Pinpoint the cell where the given text exists, returning its (x, y) midpoint coordinate. 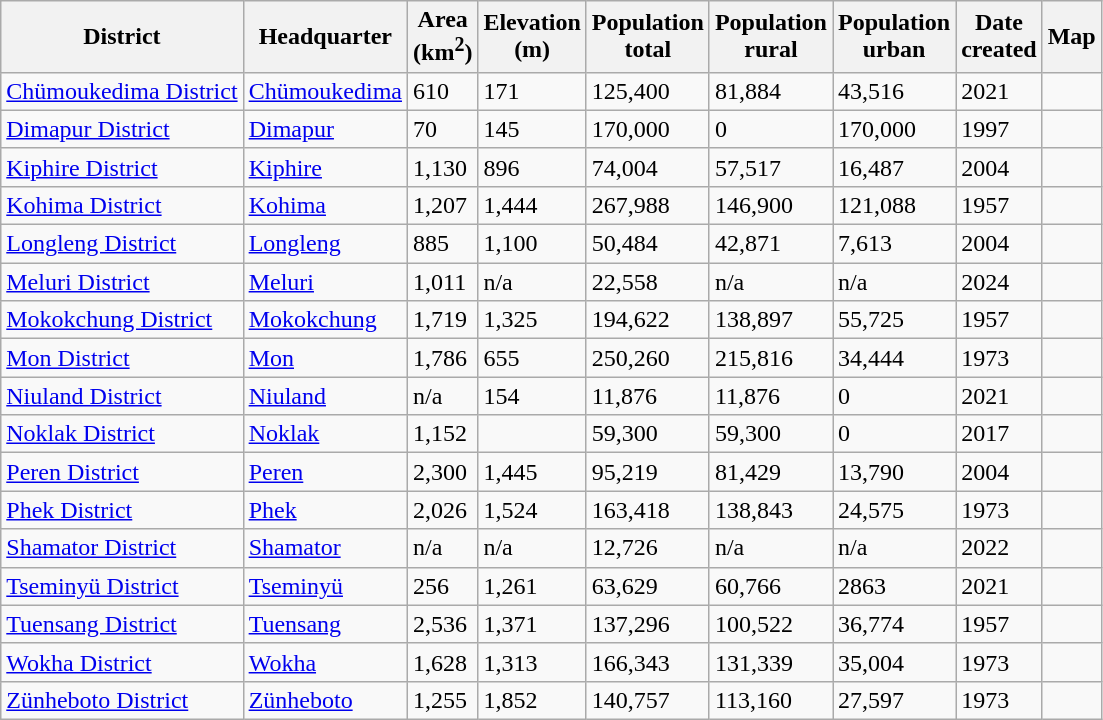
2,536 (443, 624)
1,130 (443, 167)
Populationrural (770, 37)
2863 (894, 586)
125,400 (648, 91)
Mon (325, 358)
1,786 (443, 358)
Map (1072, 37)
154 (532, 396)
250,260 (648, 358)
Meluri (325, 282)
267,988 (648, 205)
1,207 (443, 205)
Meluri District (122, 282)
Kohima (325, 205)
1,255 (443, 700)
Zünheboto District (122, 700)
Wokha (325, 662)
36,774 (894, 624)
138,897 (770, 320)
1,011 (443, 282)
74,004 (648, 167)
138,843 (770, 510)
Chümoukedima (325, 91)
95,219 (648, 472)
166,343 (648, 662)
655 (532, 358)
163,418 (648, 510)
131,339 (770, 662)
1,313 (532, 662)
1,261 (532, 586)
55,725 (894, 320)
2022 (1000, 548)
Niuland (325, 396)
Noklak (325, 434)
194,622 (648, 320)
50,484 (648, 244)
215,816 (770, 358)
13,790 (894, 472)
District (122, 37)
2017 (1000, 434)
610 (443, 91)
1,852 (532, 700)
Mokokchung District (122, 320)
Noklak District (122, 434)
22,558 (648, 282)
1,152 (443, 434)
Niuland District (122, 396)
Shamator District (122, 548)
81,884 (770, 91)
63,629 (648, 586)
Elevation(m) (532, 37)
Chümoukedima District (122, 91)
12,726 (648, 548)
Phek District (122, 510)
Zünheboto (325, 700)
43,516 (894, 91)
2,026 (443, 510)
81,429 (770, 472)
Area(km2) (443, 37)
Peren (325, 472)
Kiphire (325, 167)
Phek (325, 510)
Mokokchung (325, 320)
35,004 (894, 662)
171 (532, 91)
7,613 (894, 244)
Tuensang District (122, 624)
1,524 (532, 510)
34,444 (894, 358)
Headquarter (325, 37)
1,445 (532, 472)
113,160 (770, 700)
1,719 (443, 320)
256 (443, 586)
Mon District (122, 358)
Tseminyü (325, 586)
145 (532, 129)
Tuensang (325, 624)
42,871 (770, 244)
Shamator (325, 548)
60,766 (770, 586)
1,628 (443, 662)
Longleng District (122, 244)
27,597 (894, 700)
Kiphire District (122, 167)
1,371 (532, 624)
121,088 (894, 205)
Peren District (122, 472)
1997 (1000, 129)
146,900 (770, 205)
Populationurban (894, 37)
Dimapur District (122, 129)
896 (532, 167)
1,444 (532, 205)
100,522 (770, 624)
Tseminyü District (122, 586)
137,296 (648, 624)
Populationtotal (648, 37)
57,517 (770, 167)
Longleng (325, 244)
Wokha District (122, 662)
1,325 (532, 320)
24,575 (894, 510)
Datecreated (1000, 37)
70 (443, 129)
2024 (1000, 282)
1,100 (532, 244)
Dimapur (325, 129)
140,757 (648, 700)
2,300 (443, 472)
885 (443, 244)
Kohima District (122, 205)
16,487 (894, 167)
